Detect which cell encompasses the target text, then output its (X, Y) center coordinate. 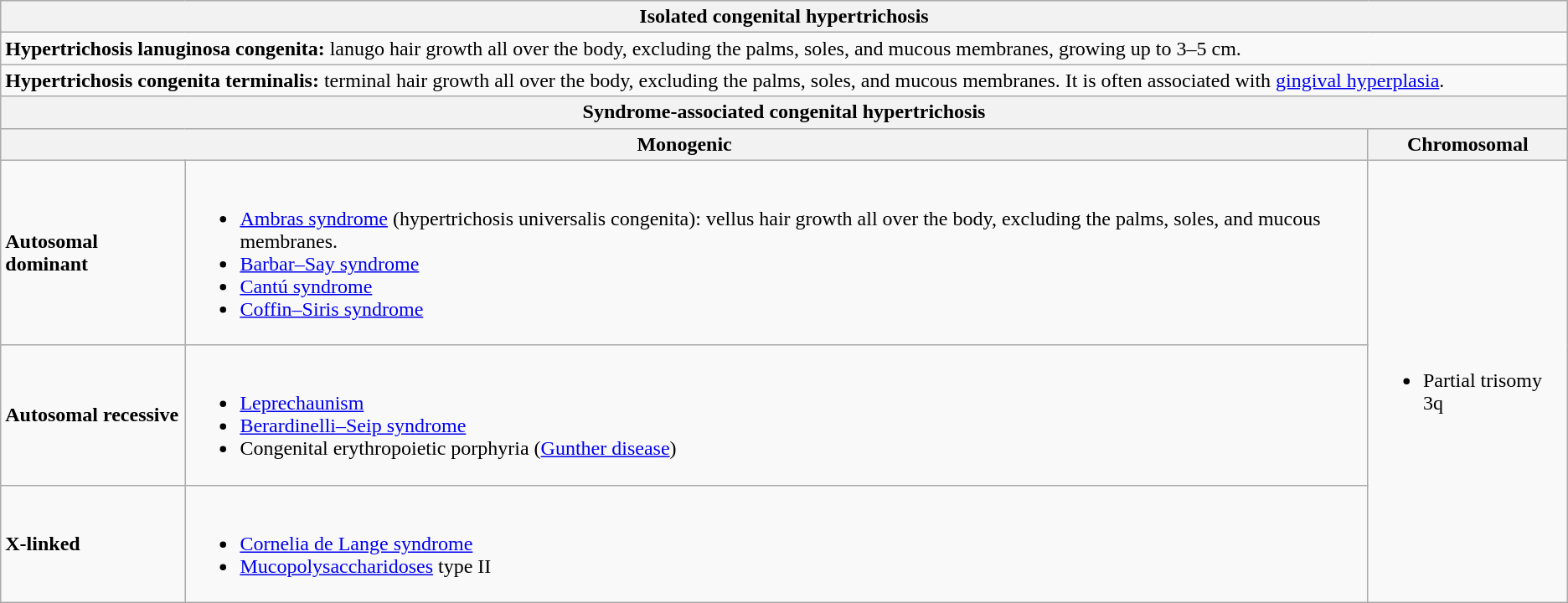
Autosomal dominant (93, 253)
Syndrome-associated congenital hypertrichosis (784, 112)
LeprechaunismBerardinelli–Seip syndromeCongenital erythropoietic porphyria (Gunther disease) (777, 415)
X-linked (93, 544)
Monogenic (685, 144)
Chromosomal (1467, 144)
Autosomal recessive (93, 415)
Hypertrichosis lanuginosa congenita: lanugo hair growth all over the body, excluding the palms, soles, and mucous membranes, growing up to 3–5 cm. (784, 49)
Partial trisomy 3q (1467, 381)
Cornelia de Lange syndromeMucopolysaccharidoses type II (777, 544)
Isolated congenital hypertrichosis (784, 17)
